For the text-containing cell, return its midpoint in (x, y) coordinate format. 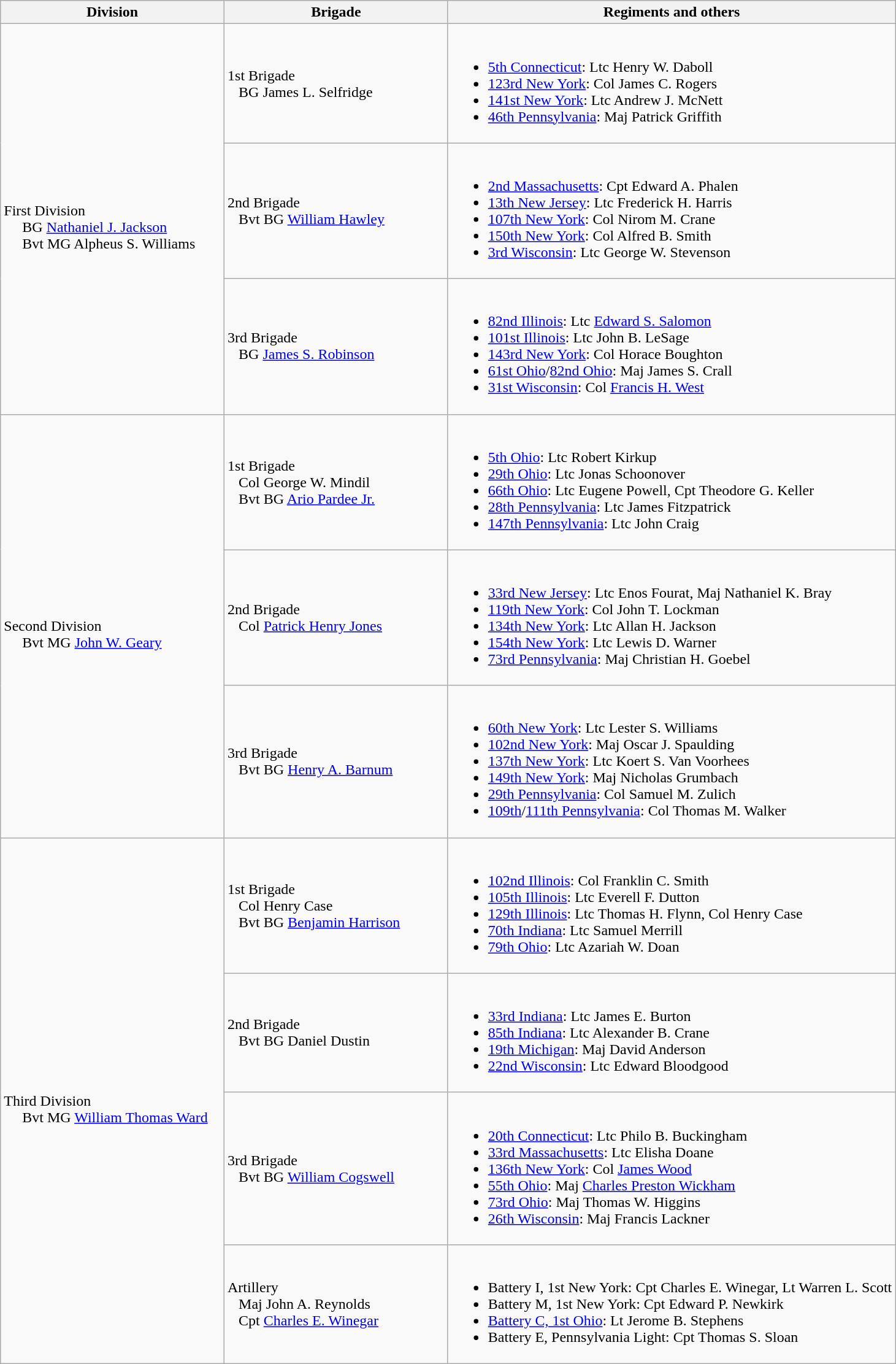
Division (113, 12)
Brigade (336, 12)
Regiments and others (672, 12)
3rd Brigade BG James S. Robinson (336, 346)
1st Brigade Col George W. Mindil Bvt BG Ario Pardee Jr. (336, 482)
3rd Brigade Bvt BG Henry A. Barnum (336, 761)
2nd Brigade Col Patrick Henry Jones (336, 617)
1st Brigade Col Henry Case Bvt BG Benjamin Harrison (336, 906)
2nd Brigade Bvt BG Daniel Dustin (336, 1033)
5th Connecticut: Ltc Henry W. Daboll123rd New York: Col James C. Rogers141st New York: Ltc Andrew J. McNett46th Pennsylvania: Maj Patrick Griffith (672, 83)
3rd Brigade Bvt BG William Cogswell (336, 1168)
1st Brigade BG James L. Selfridge (336, 83)
33rd Indiana: Ltc James E. Burton85th Indiana: Ltc Alexander B. Crane19th Michigan: Maj David Anderson22nd Wisconsin: Ltc Edward Bloodgood (672, 1033)
2nd Brigade Bvt BG William Hawley (336, 211)
Artillery Maj John A. Reynolds Cpt Charles E. Winegar (336, 1304)
Second Division Bvt MG John W. Geary (113, 626)
Third Division Bvt MG William Thomas Ward (113, 1101)
First Division BG Nathaniel J. Jackson Bvt MG Alpheus S. Williams (113, 219)
